Capture the cell that displays the provided text and extract its [x, y] central coordinate. 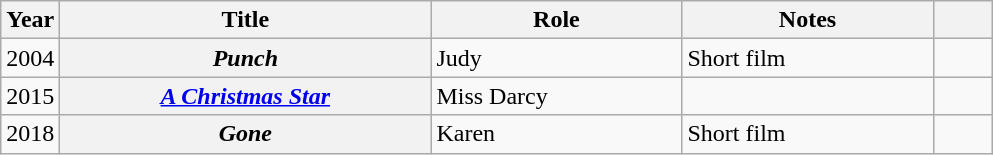
2015 [30, 96]
A Christmas Star [246, 96]
Punch [246, 58]
Notes [808, 20]
Karen [556, 134]
Miss Darcy [556, 96]
Year [30, 20]
Judy [556, 58]
Gone [246, 134]
Title [246, 20]
Role [556, 20]
2004 [30, 58]
2018 [30, 134]
